Return (X, Y) of the center of cell containing provided text 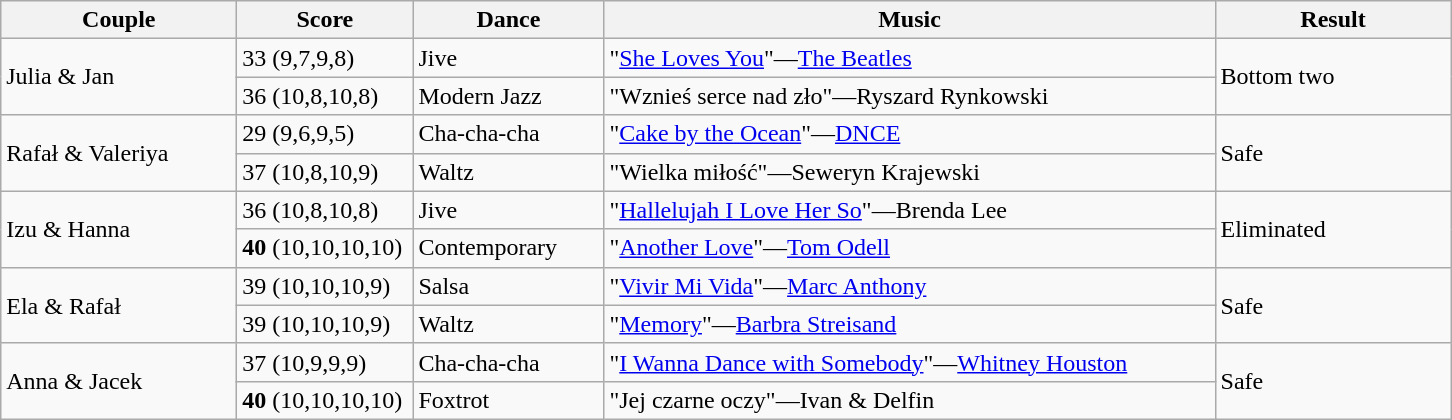
37 (10,8,10,9) (325, 172)
Result (1333, 20)
Modern Jazz (508, 96)
Salsa (508, 286)
"Jej czarne oczy"—Ivan & Delfin (910, 400)
"Wznieś serce nad zło"—Ryszard Rynkowski (910, 96)
37 (10,9,9,9) (325, 362)
"Wielka miłość"—Seweryn Krajewski (910, 172)
33 (9,7,9,8) (325, 58)
"I Wanna Dance with Somebody"—Whitney Houston (910, 362)
"Hallelujah I Love Her So"—Brenda Lee (910, 210)
Ela & Rafał (119, 305)
Rafał & Valeriya (119, 153)
"She Loves You"—The Beatles (910, 58)
Score (325, 20)
Dance (508, 20)
Julia & Jan (119, 77)
Couple (119, 20)
Izu & Hanna (119, 229)
Eliminated (1333, 229)
Foxtrot (508, 400)
"Vivir Mi Vida"—Marc Anthony (910, 286)
Music (910, 20)
Bottom two (1333, 77)
"Memory"—Barbra Streisand (910, 324)
29 (9,6,9,5) (325, 134)
"Cake by the Ocean"—DNCE (910, 134)
"Another Love"—Tom Odell (910, 248)
Contemporary (508, 248)
Anna & Jacek (119, 381)
